For the text-containing cell, return its midpoint in (X, Y) coordinate format. 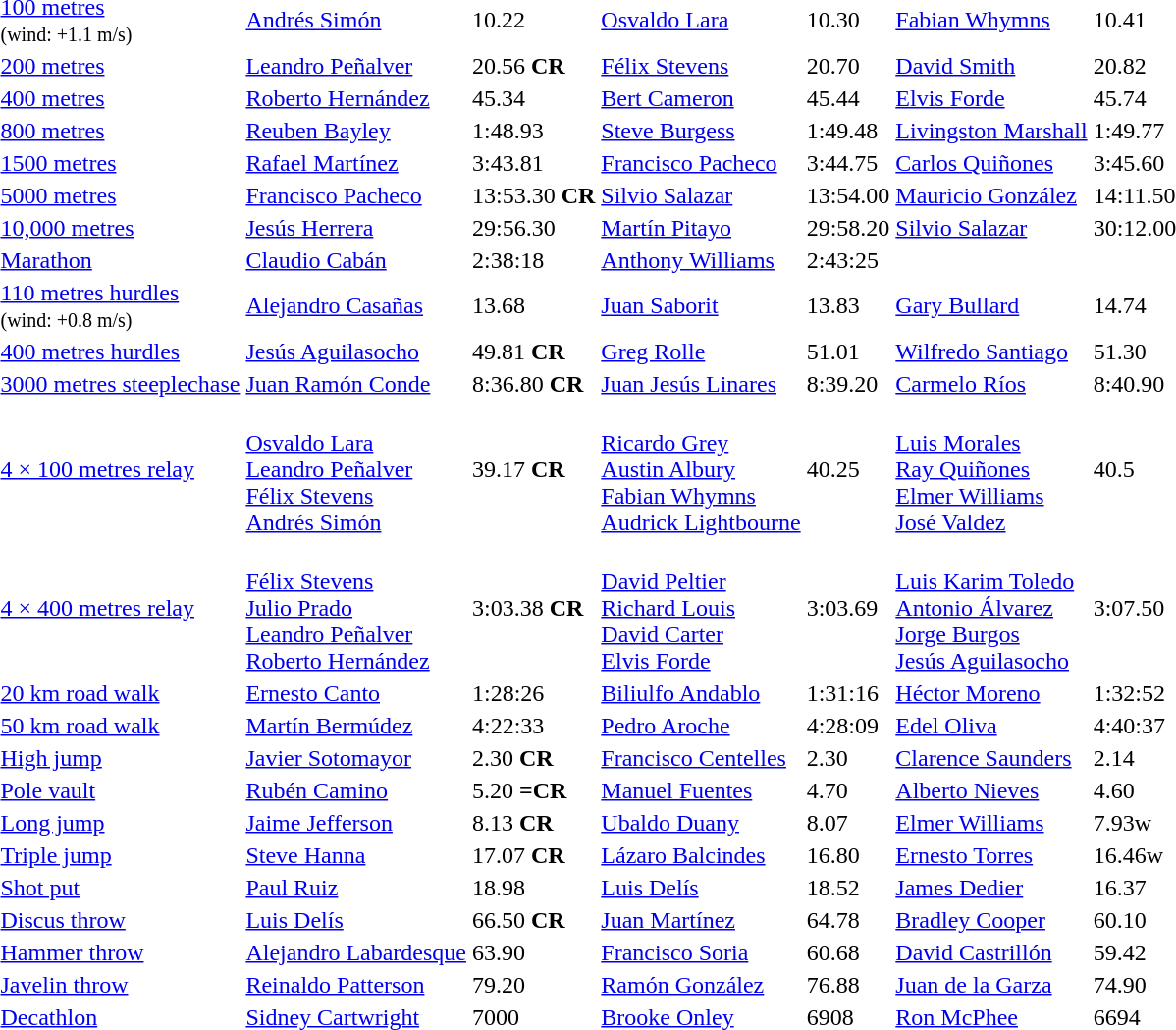
Félix StevensJulio PradoLeandro PeñalverRoberto Hernández (356, 608)
13.68 (533, 306)
45.44 (848, 98)
Rubén Camino (356, 790)
4:22:33 (533, 726)
David Castrillón (991, 952)
63.90 (533, 952)
Steve Burgess (701, 131)
Clarence Saunders (991, 758)
60.68 (848, 952)
James Dedier (991, 888)
8:39.20 (848, 384)
4:28:09 (848, 726)
Jesús Herrera (356, 228)
Mauricio González (991, 195)
51.01 (848, 352)
Luis MoralesRay QuiñonesElmer WilliamsJosé Valdez (991, 469)
Juan Ramón Conde (356, 384)
18.52 (848, 888)
Carlos Quiñones (991, 163)
Elvis Forde (991, 98)
Carmelo Ríos (991, 384)
Steve Hanna (356, 855)
Juan de la Garza (991, 985)
1:31:16 (848, 693)
5.20 =CR (533, 790)
4.70 (848, 790)
David Smith (991, 66)
Juan Martínez (701, 920)
8.13 CR (533, 823)
13:53.30 CR (533, 195)
16.80 (848, 855)
Biliulfo Andablo (701, 693)
David PeltierRichard LouisDavid CarterElvis Forde (701, 608)
Alejandro Casañas (356, 306)
Ramón González (701, 985)
76.88 (848, 985)
Pedro Aroche (701, 726)
1:49.48 (848, 131)
20.56 CR (533, 66)
Juan Jesús Linares (701, 384)
8.07 (848, 823)
Juan Saborit (701, 306)
8:36.80 CR (533, 384)
Francisco Centelles (701, 758)
Bradley Cooper (991, 920)
Bert Cameron (701, 98)
2:43:25 (848, 260)
39.17 CR (533, 469)
Gary Bullard (991, 306)
Félix Stevens (701, 66)
Wilfredo Santiago (991, 352)
3:44.75 (848, 163)
Edel Oliva (991, 726)
3:03.38 CR (533, 608)
29:58.20 (848, 228)
Alberto Nieves (991, 790)
Reuben Bayley (356, 131)
Paul Ruiz (356, 888)
Rafael Martínez (356, 163)
Reinaldo Patterson (356, 985)
Livingston Marshall (991, 131)
40.25 (848, 469)
Greg Rolle (701, 352)
Alejandro Labardesque (356, 952)
13:54.00 (848, 195)
3:43.81 (533, 163)
Claudio Cabán (356, 260)
Luis Karim ToledoAntonio ÁlvarezJorge BurgosJesús Aguilasocho (991, 608)
Francisco Soria (701, 952)
Manuel Fuentes (701, 790)
Ernesto Canto (356, 693)
Ernesto Torres (991, 855)
1:48.93 (533, 131)
Javier Sotomayor (356, 758)
29:56.30 (533, 228)
2.30 (848, 758)
Martín Bermúdez (356, 726)
64.78 (848, 920)
Anthony Williams (701, 260)
45.34 (533, 98)
66.50 CR (533, 920)
49.81 CR (533, 352)
Martín Pitayo (701, 228)
2:38:18 (533, 260)
18.98 (533, 888)
13.83 (848, 306)
Roberto Hernández (356, 98)
Jaime Jefferson (356, 823)
Elmer Williams (991, 823)
2.30 CR (533, 758)
Leandro Peñalver (356, 66)
17.07 CR (533, 855)
20.70 (848, 66)
1:28:26 (533, 693)
Osvaldo LaraLeandro PeñalverFélix StevensAndrés Simón (356, 469)
Ubaldo Duany (701, 823)
Jesús Aguilasocho (356, 352)
3:03.69 (848, 608)
Héctor Moreno (991, 693)
Ricardo GreyAustin AlburyFabian WhymnsAudrick Lightbourne (701, 469)
79.20 (533, 985)
Lázaro Balcindes (701, 855)
